Extract the (X, Y) coordinate from the center of the cell holding the provided text.  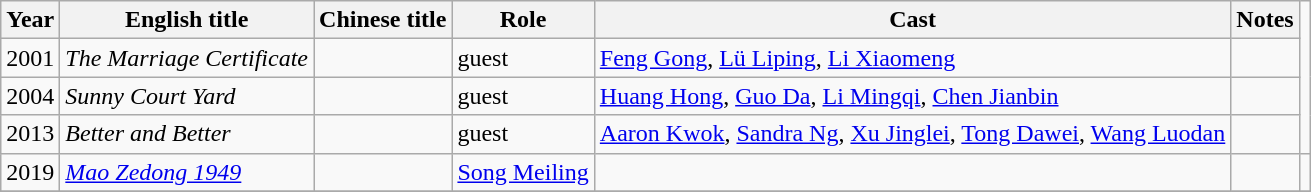
Feng Gong, Lü Liping, Li Xiaomeng (912, 58)
Better and Better (187, 134)
Year (30, 20)
Chinese title (383, 20)
2004 (30, 96)
Cast (912, 20)
Role (523, 20)
2013 (30, 134)
English title (187, 20)
Sunny Court Yard (187, 96)
Notes (1265, 20)
The Marriage Certificate (187, 58)
Song Meiling (523, 172)
Huang Hong, Guo Da, Li Mingqi, Chen Jianbin (912, 96)
2019 (30, 172)
2001 (30, 58)
Aaron Kwok, Sandra Ng, Xu Jinglei, Tong Dawei, Wang Luodan (912, 134)
Mao Zedong 1949 (187, 172)
